Extract the [x, y] coordinate from the center of the cell holding the provided text.  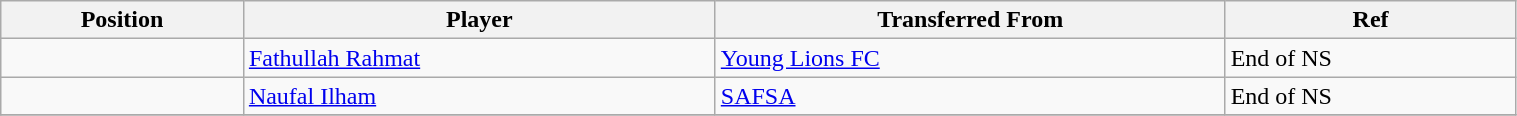
Naufal Ilham [479, 96]
Young Lions FC [970, 58]
Player [479, 20]
Position [122, 20]
Fathullah Rahmat [479, 58]
Ref [1370, 20]
Transferred From [970, 20]
SAFSA [970, 96]
